Determine the [x, y] coordinate at the center of the cell enclosing the given text.  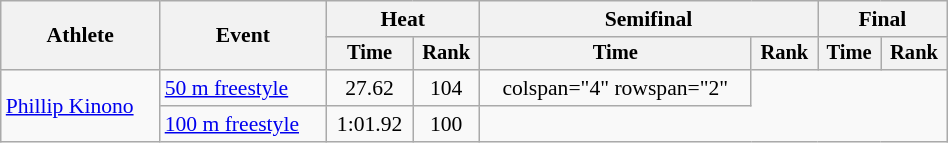
100 [446, 124]
Semifinal [648, 19]
27.62 [370, 88]
Athlete [80, 36]
50 m freestyle [243, 88]
Heat [402, 19]
Final [883, 19]
Event [243, 36]
colspan="4" rowspan="2" [615, 88]
104 [446, 88]
100 m freestyle [243, 124]
Phillip Kinono [80, 106]
1:01.92 [370, 124]
